Search for the cell housing the specified text and yield its [X, Y] center coordinate. 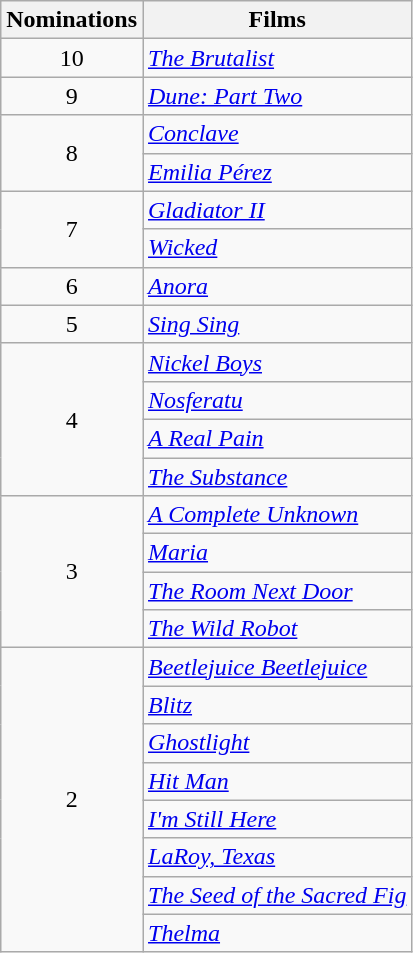
Nickel Boys [276, 362]
Gladiator II [276, 210]
10 [72, 58]
8 [72, 153]
The Brutalist [276, 58]
Thelma [276, 933]
I'm Still Here [276, 819]
Nosferatu [276, 400]
Hit Man [276, 781]
The Substance [276, 477]
4 [72, 419]
Ghostlight [276, 743]
A Real Pain [276, 438]
Nominations [72, 20]
Wicked [276, 248]
6 [72, 286]
2 [72, 800]
Maria [276, 553]
Anora [276, 286]
The Room Next Door [276, 591]
5 [72, 324]
The Wild Robot [276, 629]
3 [72, 572]
LaRoy, Texas [276, 857]
Emilia Pérez [276, 172]
Blitz [276, 705]
Sing Sing [276, 324]
Dune: Part Two [276, 96]
Films [276, 20]
7 [72, 229]
A Complete Unknown [276, 515]
9 [72, 96]
Conclave [276, 134]
Beetlejuice Beetlejuice [276, 667]
The Seed of the Sacred Fig [276, 895]
